Pinpoint the cell where the given text exists, returning its [X, Y] midpoint coordinate. 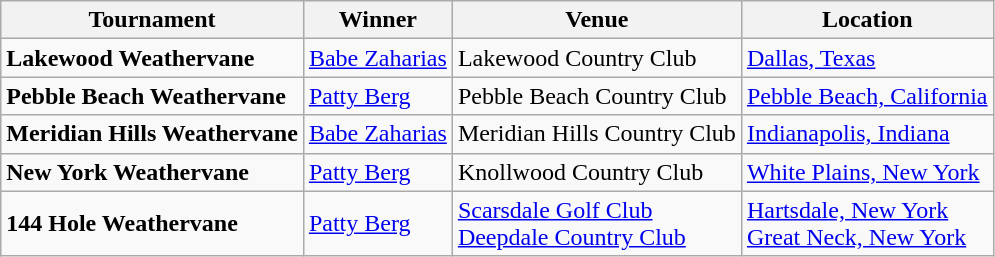
Meridian Hills Weathervane [152, 134]
Dallas, Texas [867, 58]
Indianapolis, Indiana [867, 134]
Winner [378, 20]
Location [867, 20]
New York Weathervane [152, 172]
Scarsdale Golf ClubDeepdale Country Club [596, 224]
Pebble Beach, California [867, 96]
Lakewood Weathervane [152, 58]
Tournament [152, 20]
White Plains, New York [867, 172]
Venue [596, 20]
Pebble Beach Country Club [596, 96]
Meridian Hills Country Club [596, 134]
Lakewood Country Club [596, 58]
Hartsdale, New YorkGreat Neck, New York [867, 224]
Knollwood Country Club [596, 172]
144 Hole Weathervane [152, 224]
Pebble Beach Weathervane [152, 96]
